Determine the [X, Y] coordinate at the center of the cell enclosing the given text.  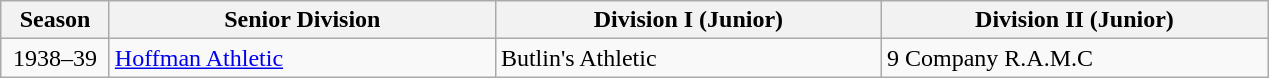
9 Company R.A.M.C [1074, 58]
Butlin's Athletic [688, 58]
Division II (Junior) [1074, 20]
Division I (Junior) [688, 20]
Senior Division [302, 20]
Season [56, 20]
1938–39 [56, 58]
Hoffman Athletic [302, 58]
